Locate the cell with the specified text and output its (X, Y) center coordinate. 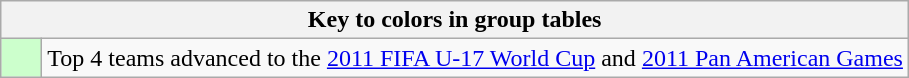
Top 4 teams advanced to the 2011 FIFA U-17 World Cup and 2011 Pan American Games (476, 58)
Key to colors in group tables (455, 20)
